Pinpoint the cell where the given text exists, returning its [x, y] midpoint coordinate. 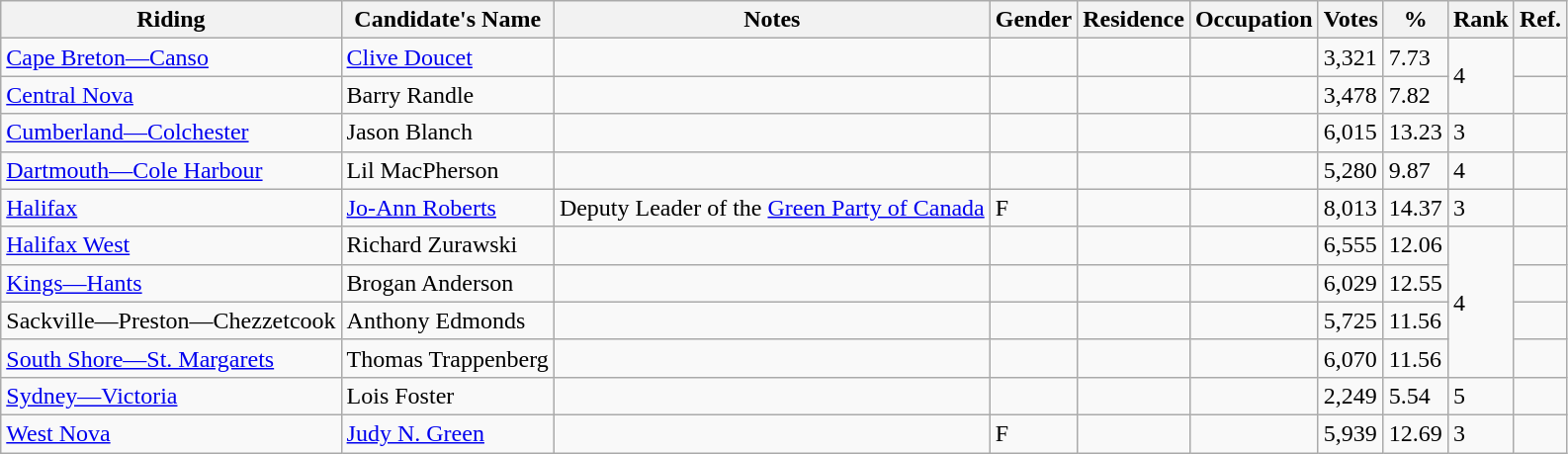
Candidate's Name [447, 20]
Brogan Anderson [447, 283]
Rank [1481, 20]
Votes [1350, 20]
12.69 [1416, 433]
Judy N. Green [447, 433]
Barry Randle [447, 95]
2,249 [1350, 396]
Deputy Leader of the Green Party of Canada [771, 208]
Sackville—Preston—Chezzetcook [171, 320]
Thomas Trappenberg [447, 358]
% [1416, 20]
7.82 [1416, 95]
Central Nova [171, 95]
12.55 [1416, 283]
5,280 [1350, 170]
9.87 [1416, 170]
6,029 [1350, 283]
Occupation [1254, 20]
Residence [1134, 20]
Lois Foster [447, 396]
West Nova [171, 433]
Gender [1033, 20]
Kings—Hants [171, 283]
Lil MacPherson [447, 170]
13.23 [1416, 133]
Ref. [1540, 20]
Cumberland—Colchester [171, 133]
Cape Breton—Canso [171, 57]
12.06 [1416, 245]
5,939 [1350, 433]
5 [1481, 396]
Halifax West [171, 245]
14.37 [1416, 208]
3,321 [1350, 57]
Notes [771, 20]
6,015 [1350, 133]
Sydney—Victoria [171, 396]
3,478 [1350, 95]
Jo-Ann Roberts [447, 208]
Anthony Edmonds [447, 320]
Richard Zurawski [447, 245]
5,725 [1350, 320]
7.73 [1416, 57]
5.54 [1416, 396]
8,013 [1350, 208]
Dartmouth—Cole Harbour [171, 170]
6,555 [1350, 245]
South Shore—St. Margarets [171, 358]
Halifax [171, 208]
Riding [171, 20]
Clive Doucet [447, 57]
6,070 [1350, 358]
Jason Blanch [447, 133]
